Determine the [X, Y] coordinate at the center of the cell enclosing the given text.  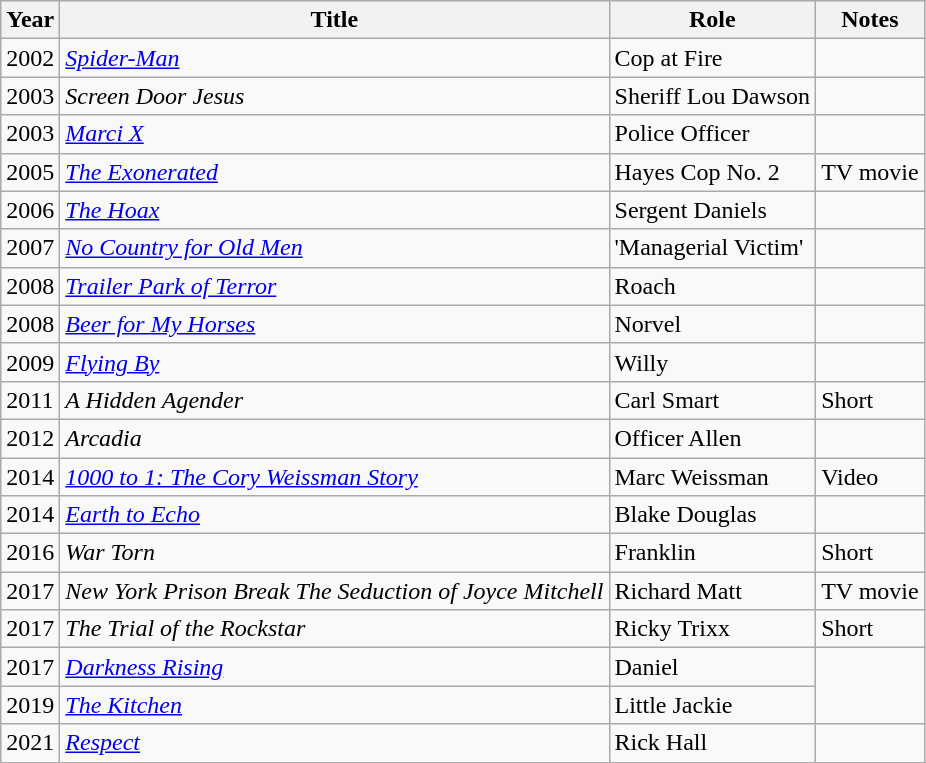
Notes [870, 20]
Screen Door Jesus [334, 96]
Ricky Trixx [712, 629]
2006 [30, 210]
Roach [712, 286]
Norvel [712, 324]
Beer for My Horses [334, 324]
Earth to Echo [334, 515]
Arcadia [334, 438]
Marci X [334, 134]
The Kitchen [334, 705]
Officer Allen [712, 438]
Rick Hall [712, 743]
Sheriff Lou Dawson [712, 96]
2016 [30, 553]
The Hoax [334, 210]
Blake Douglas [712, 515]
Role [712, 20]
Willy [712, 362]
New York Prison Break The Seduction of Joyce Mitchell [334, 591]
2009 [30, 362]
A Hidden Agender [334, 400]
Video [870, 477]
Daniel [712, 667]
Cop at Fire [712, 58]
War Torn [334, 553]
No Country for Old Men [334, 248]
'Managerial Victim' [712, 248]
Trailer Park of Terror [334, 286]
2007 [30, 248]
Carl Smart [712, 400]
2005 [30, 172]
2002 [30, 58]
2012 [30, 438]
2011 [30, 400]
2021 [30, 743]
Spider-Man [334, 58]
Richard Matt [712, 591]
Flying By [334, 362]
The Exonerated [334, 172]
Franklin [712, 553]
The Trial of the Rockstar [334, 629]
Marc Weissman [712, 477]
Year [30, 20]
2019 [30, 705]
Police Officer [712, 134]
Title [334, 20]
Darkness Rising [334, 667]
Respect [334, 743]
Little Jackie [712, 705]
Hayes Cop No. 2 [712, 172]
1000 to 1: The Cory Weissman Story [334, 477]
Sergent Daniels [712, 210]
